Scan for the cell matching the given text and deliver its [X, Y] coordinate at center. 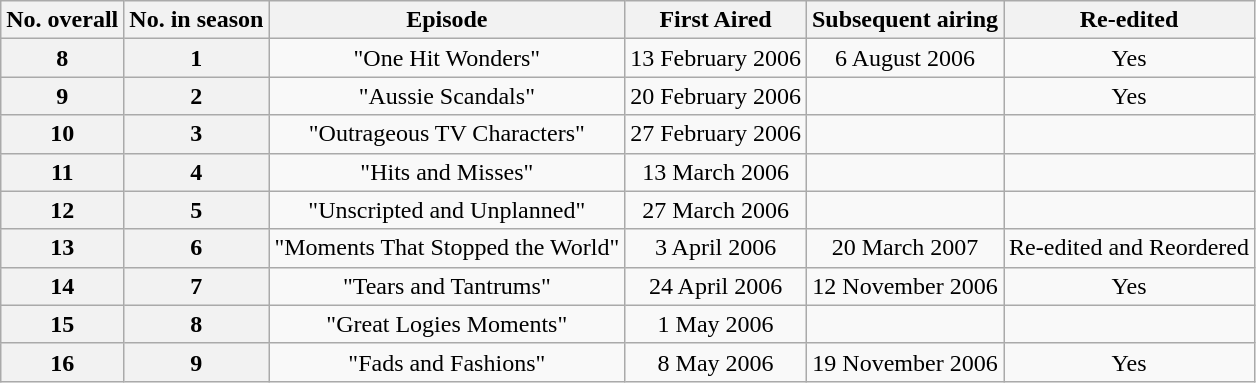
1 [196, 58]
"Fads and Fashions" [447, 362]
24 April 2006 [716, 286]
"Outrageous TV Characters" [447, 134]
13 February 2006 [716, 58]
11 [62, 172]
14 [62, 286]
"One Hit Wonders" [447, 58]
First Aired [716, 20]
"Aussie Scandals" [447, 96]
Re-edited and Reordered [1130, 248]
6 [196, 248]
"Tears and Tantrums" [447, 286]
4 [196, 172]
"Unscripted and Unplanned" [447, 210]
6 August 2006 [904, 58]
12 November 2006 [904, 286]
1 May 2006 [716, 324]
16 [62, 362]
"Great Logies Moments" [447, 324]
"Hits and Misses" [447, 172]
3 [196, 134]
13 [62, 248]
27 March 2006 [716, 210]
Re-edited [1130, 20]
20 February 2006 [716, 96]
27 February 2006 [716, 134]
13 March 2006 [716, 172]
12 [62, 210]
20 March 2007 [904, 248]
Subsequent airing [904, 20]
No. overall [62, 20]
Episode [447, 20]
15 [62, 324]
2 [196, 96]
19 November 2006 [904, 362]
"Moments That Stopped the World" [447, 248]
10 [62, 134]
8 May 2006 [716, 362]
7 [196, 286]
5 [196, 210]
No. in season [196, 20]
3 April 2006 [716, 248]
